Detect which cell encompasses the target text, then output its (X, Y) center coordinate. 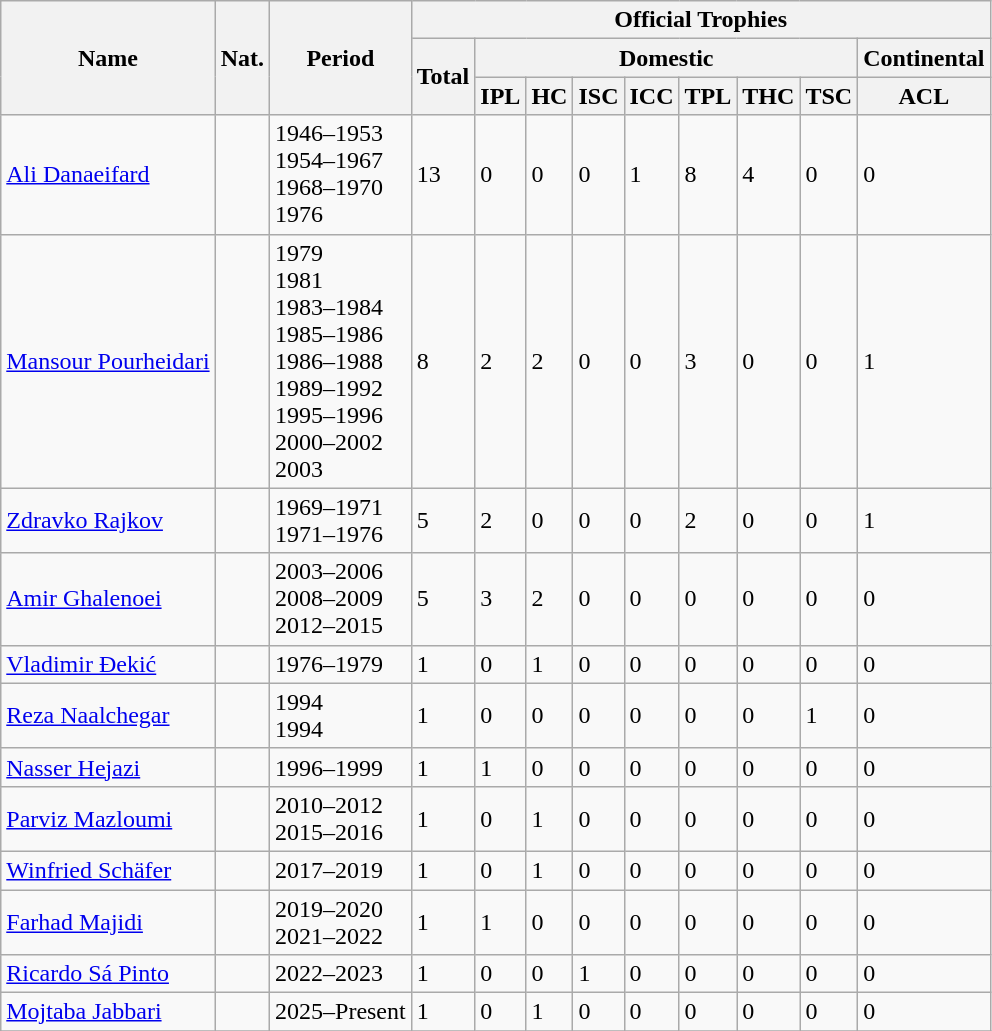
1976–1979 (341, 664)
2010–20122015–2016 (341, 818)
HC (550, 96)
TPL (708, 96)
Nat. (242, 58)
Continental (924, 58)
2022–2023 (341, 974)
2003–20062008–20092012–2015 (341, 599)
ACL (924, 96)
Ricardo Sá Pinto (108, 974)
THC (768, 96)
Total (443, 77)
ICC (652, 96)
Domestic (666, 58)
Ali Danaeifard (108, 174)
2025–Present (341, 1012)
Period (341, 58)
Mansour Pourheidari (108, 361)
Farhad Majidi (108, 922)
2019–20202021–2022 (341, 922)
19941994 (341, 716)
Parviz Mazloumi (108, 818)
1996–1999 (341, 767)
1969–19711971–1976 (341, 520)
4 (768, 174)
Winfried Schäfer (108, 870)
Zdravko Rajkov (108, 520)
Official Trophies (700, 20)
Vladimir Đekić (108, 664)
Reza Naalchegar (108, 716)
Name (108, 58)
1946–19531954–19671968–19701976 (341, 174)
TSC (829, 96)
IPL (500, 96)
ISC (598, 96)
197919811983–19841985–19861986–19881989–19921995–19962000–20022003 (341, 361)
13 (443, 174)
Mojtaba Jabbari (108, 1012)
Nasser Hejazi (108, 767)
Amir Ghalenoei (108, 599)
2017–2019 (341, 870)
